Search for the cell housing the specified text and yield its [X, Y] center coordinate. 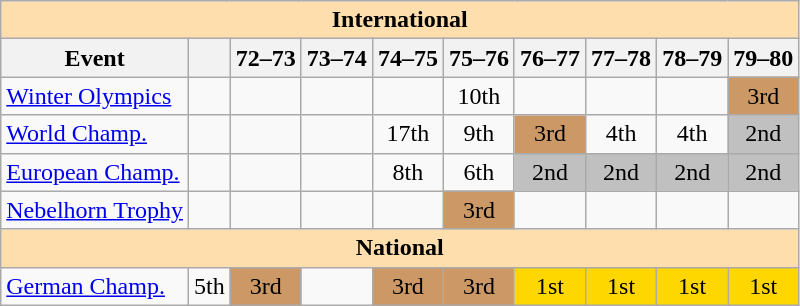
10th [478, 96]
9th [478, 134]
8th [408, 172]
79–80 [764, 58]
5th [209, 286]
European Champ. [95, 172]
International [400, 20]
72–73 [266, 58]
Winter Olympics [95, 96]
World Champ. [95, 134]
Event [95, 58]
78–79 [692, 58]
76–77 [550, 58]
National [400, 248]
Nebelhorn Trophy [95, 210]
6th [478, 172]
74–75 [408, 58]
75–76 [478, 58]
73–74 [336, 58]
German Champ. [95, 286]
17th [408, 134]
77–78 [622, 58]
